For the text-containing cell, return its midpoint in [x, y] coordinate format. 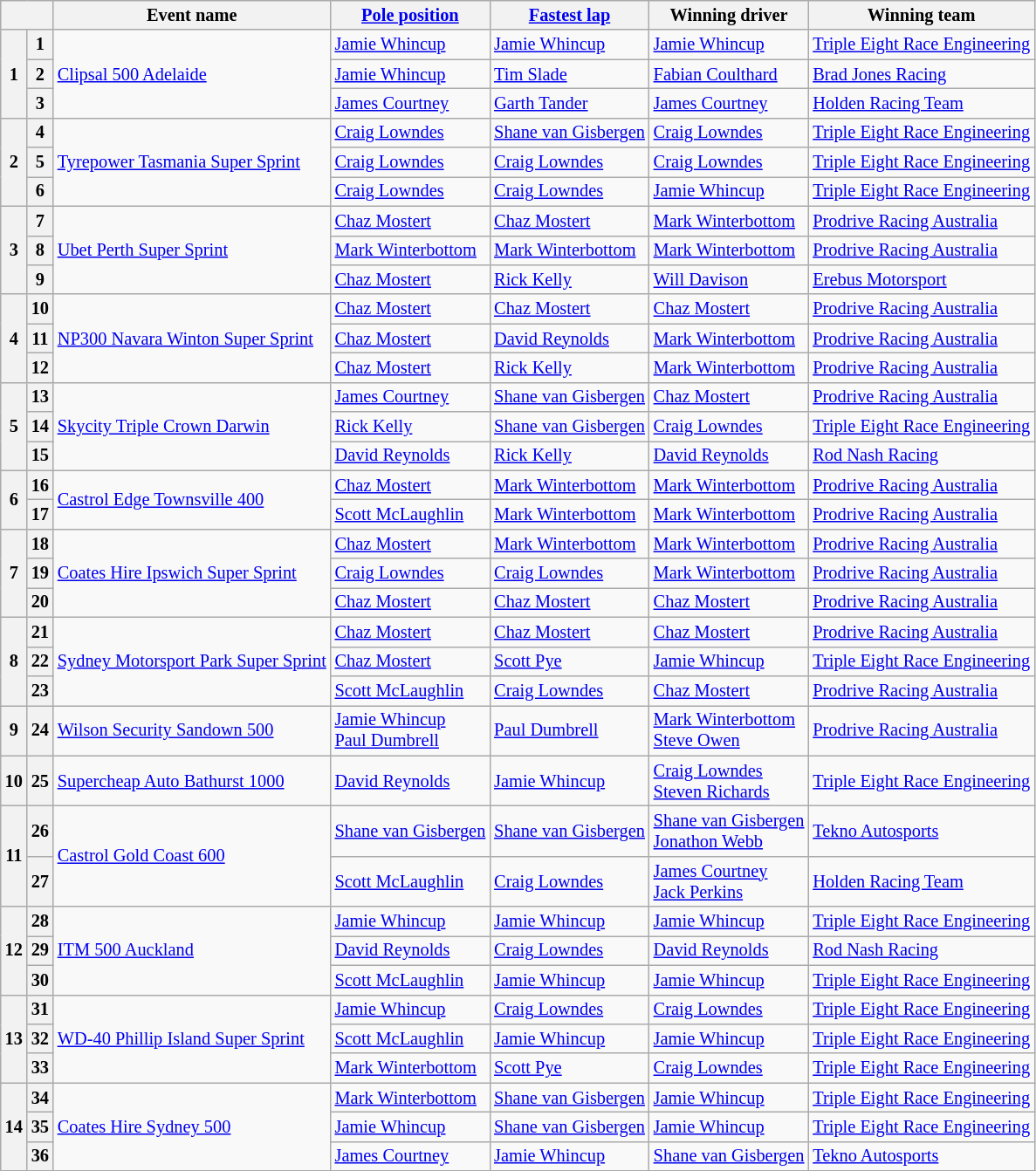
Wilson Security Sandown 500 [192, 730]
31 [40, 1010]
27 [40, 881]
16 [40, 485]
Brad Jones Racing [922, 74]
Clipsal 500 Adelaide [192, 73]
Winning driver [730, 15]
Skycity Triple Crown Darwin [192, 426]
18 [40, 544]
Jamie Whincup Paul Dumbrell [410, 730]
32 [40, 1038]
Will Davison [730, 279]
21 [40, 632]
James Courtney Jack Perkins [730, 881]
20 [40, 602]
17 [40, 514]
Winning team [922, 15]
Event name [192, 15]
Fastest lap [569, 15]
Erebus Motorsport [922, 279]
Castrol Gold Coast 600 [192, 855]
33 [40, 1068]
25 [40, 781]
NP300 Navara Winton Super Sprint [192, 339]
Coates Hire Sydney 500 [192, 1127]
WD-40 Phillip Island Super Sprint [192, 1038]
30 [40, 980]
29 [40, 950]
24 [40, 730]
22 [40, 661]
Tyrepower Tasmania Super Sprint [192, 162]
Paul Dumbrell [569, 730]
26 [40, 831]
Sydney Motorsport Park Super Sprint [192, 661]
36 [40, 1156]
35 [40, 1126]
28 [40, 921]
34 [40, 1098]
23 [40, 690]
Castrol Edge Townsville 400 [192, 499]
Tim Slade [569, 74]
15 [40, 455]
Shane van Gisbergen Jonathon Webb [730, 831]
Supercheap Auto Bathurst 1000 [192, 781]
ITM 500 Auckland [192, 951]
Garth Tander [569, 103]
Fabian Coulthard [730, 74]
19 [40, 573]
Pole position [410, 15]
Craig Lowndes Steven Richards [730, 781]
Coates Hire Ipswich Super Sprint [192, 572]
Ubet Perth Super Sprint [192, 250]
Mark Winterbottom Steve Owen [730, 730]
